Locate the cell with the specified text and output its (X, Y) center coordinate. 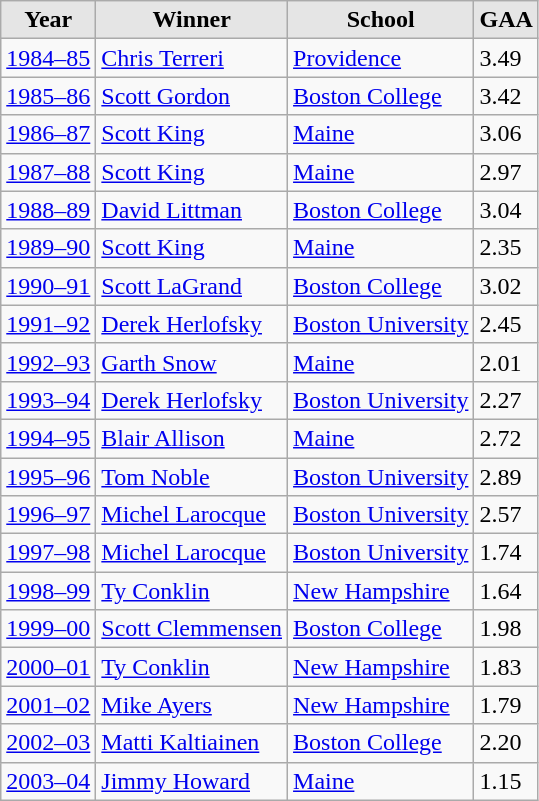
2.20 (506, 743)
2000–01 (48, 667)
1.79 (506, 705)
1993–94 (48, 400)
1998–99 (48, 591)
3.04 (506, 210)
2003–04 (48, 781)
GAA (506, 20)
1.64 (506, 591)
Year (48, 20)
Jimmy Howard (192, 781)
School (381, 20)
2.01 (506, 362)
Winner (192, 20)
Providence (381, 58)
1990–91 (48, 286)
1987–88 (48, 172)
1.15 (506, 781)
2.45 (506, 324)
Tom Noble (192, 477)
2002–03 (48, 743)
1985–86 (48, 96)
Garth Snow (192, 362)
2.35 (506, 248)
1.74 (506, 553)
1984–85 (48, 58)
2.89 (506, 477)
3.42 (506, 96)
1999–00 (48, 629)
Scott Gordon (192, 96)
3.06 (506, 134)
Blair Allison (192, 438)
1997–98 (48, 553)
2.97 (506, 172)
1989–90 (48, 248)
2.72 (506, 438)
1996–97 (48, 515)
1986–87 (48, 134)
1994–95 (48, 438)
1.98 (506, 629)
1.83 (506, 667)
1991–92 (48, 324)
3.49 (506, 58)
1988–89 (48, 210)
2.57 (506, 515)
Scott Clemmensen (192, 629)
3.02 (506, 286)
David Littman (192, 210)
Chris Terreri (192, 58)
1992–93 (48, 362)
2001–02 (48, 705)
2.27 (506, 400)
1995–96 (48, 477)
Scott LaGrand (192, 286)
Mike Ayers (192, 705)
Matti Kaltiainen (192, 743)
